Return the (X, Y) coordinate for the center point of the cell that contains the specified text.  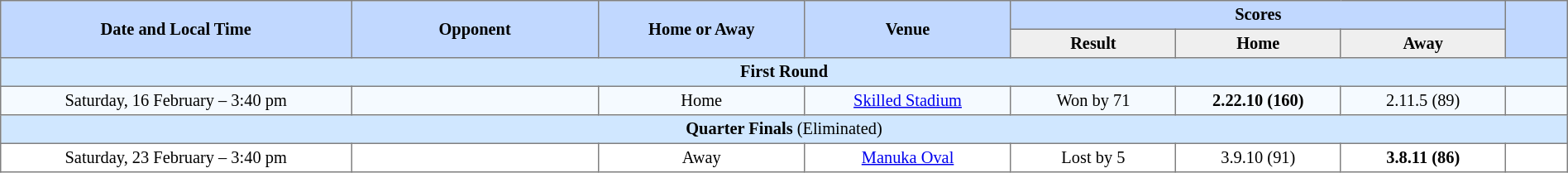
2.11.5 (89) (1422, 100)
Home or Away (701, 30)
2.22.10 (160) (1259, 100)
Quarter Finals (Eliminated) (784, 129)
Saturday, 23 February – 3:40 pm (176, 157)
Saturday, 16 February – 3:40 pm (176, 100)
Manuka Oval (908, 157)
Result (1093, 43)
Skilled Stadium (908, 100)
Lost by 5 (1093, 157)
3.8.11 (86) (1422, 157)
Scores (1258, 15)
Won by 71 (1093, 100)
First Round (784, 72)
Date and Local Time (176, 30)
3.9.10 (91) (1259, 157)
Venue (908, 30)
Opponent (475, 30)
